Capture the cell that displays the provided text and extract its [x, y] central coordinate. 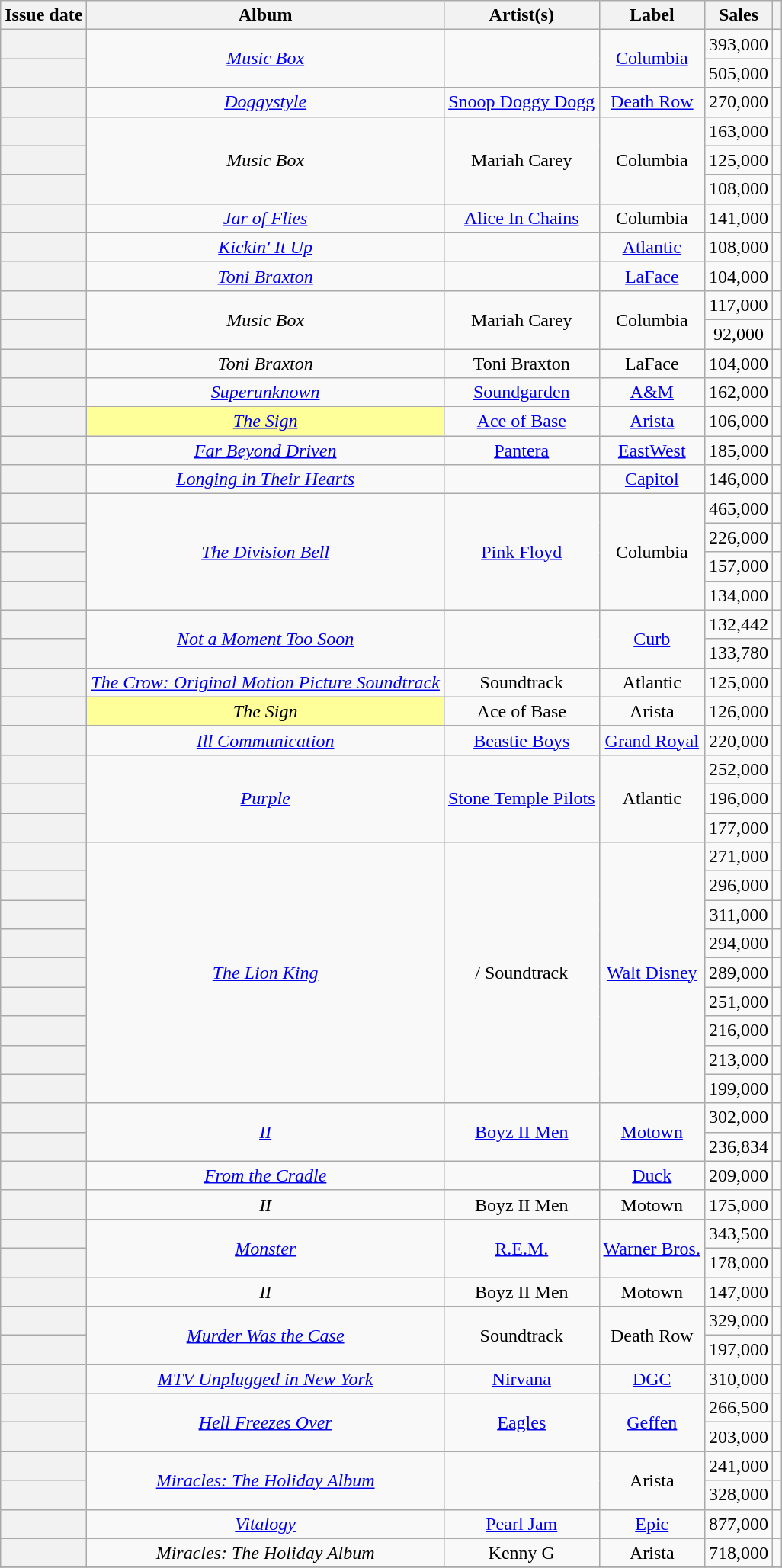
Artist(s) [521, 15]
175,000 [738, 1204]
Kenny G [521, 1553]
311,000 [738, 915]
328,000 [738, 1495]
Jar of Flies [265, 218]
Capitol [652, 479]
251,000 [738, 1002]
177,000 [738, 827]
236,834 [738, 1146]
DGC [652, 1379]
Duck [652, 1175]
Label [652, 15]
132,442 [738, 624]
197,000 [738, 1350]
Eagles [521, 1422]
Snoop Doggy Dogg [521, 102]
Soundgarden [521, 393]
252,000 [738, 769]
343,500 [738, 1233]
The Crow: Original Motion Picture Soundtrack [265, 682]
213,000 [738, 1060]
R.E.M. [521, 1248]
877,000 [738, 1524]
133,780 [738, 653]
126,000 [738, 711]
Pantera [521, 451]
147,000 [738, 1292]
Purple [265, 798]
EastWest [652, 451]
289,000 [738, 973]
Doggystyle [265, 102]
157,000 [738, 566]
163,000 [738, 131]
241,000 [738, 1466]
Longing in Their Hearts [265, 479]
Walt Disney [652, 973]
Geffen [652, 1422]
Album [265, 15]
296,000 [738, 886]
From the Cradle [265, 1175]
203,000 [738, 1437]
Hell Freezes Over [265, 1422]
266,500 [738, 1408]
Superunknown [265, 393]
117,000 [738, 305]
Epic [652, 1524]
Warner Bros. [652, 1248]
Beastie Boys [521, 740]
Stone Temple Pilots [521, 798]
Sales [738, 15]
Nirvana [521, 1379]
199,000 [738, 1089]
294,000 [738, 944]
226,000 [738, 537]
Monster [265, 1248]
146,000 [738, 479]
Kickin' It Up [265, 247]
209,000 [738, 1175]
Curb [652, 639]
Ill Communication [265, 740]
Issue date [44, 15]
271,000 [738, 857]
718,000 [738, 1553]
Alice In Chains [521, 218]
270,000 [738, 102]
The Lion King [265, 973]
302,000 [738, 1117]
393,000 [738, 44]
329,000 [738, 1321]
220,000 [738, 740]
134,000 [738, 595]
178,000 [738, 1262]
162,000 [738, 393]
Murder Was the Case [265, 1336]
106,000 [738, 422]
185,000 [738, 451]
92,000 [738, 334]
Far Beyond Driven [265, 451]
310,000 [738, 1379]
216,000 [738, 1031]
/ Soundtrack [521, 973]
196,000 [738, 798]
505,000 [738, 73]
465,000 [738, 508]
Pearl Jam [521, 1524]
141,000 [738, 218]
Grand Royal [652, 740]
The Division Bell [265, 552]
Not a Moment Too Soon [265, 639]
Pink Floyd [521, 552]
MTV Unplugged in New York [265, 1379]
Vitalogy [265, 1524]
A&M [652, 393]
